Find where the given text appears and provide that cell's center as [X, Y] coordinate. 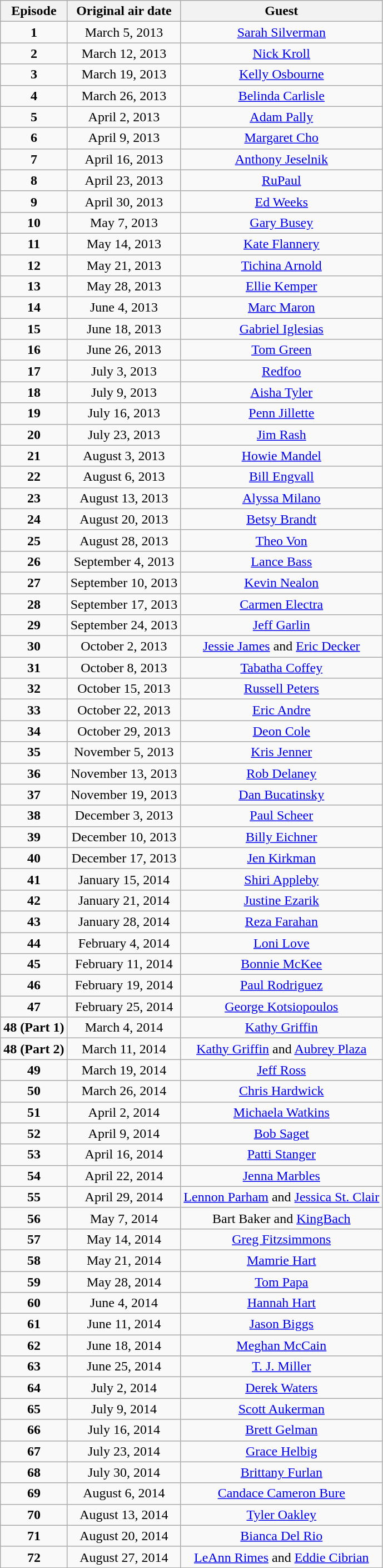
April 9, 2013 [124, 138]
Tyler Oakley [281, 1515]
August 13, 2013 [124, 498]
42 [34, 900]
59 [34, 1281]
32 [34, 689]
February 4, 2014 [124, 943]
May 21, 2014 [124, 1260]
January 28, 2014 [124, 921]
61 [34, 1324]
Kelly Osbourne [281, 75]
3 [34, 75]
23 [34, 498]
39 [34, 837]
48 (Part 1) [34, 1028]
June 18, 2013 [124, 329]
Bart Baker and KingBach [281, 1218]
September 4, 2013 [124, 561]
25 [34, 540]
30 [34, 647]
December 10, 2013 [124, 837]
Alyssa Milano [281, 498]
Bianca Del Rio [281, 1536]
Hannah Hart [281, 1303]
8 [34, 180]
Scott Aukerman [281, 1409]
April 9, 2014 [124, 1133]
Paul Rodriguez [281, 985]
July 23, 2014 [124, 1451]
May 21, 2013 [124, 265]
15 [34, 329]
April 2, 2014 [124, 1112]
46 [34, 985]
49 [34, 1070]
Guest [281, 11]
29 [34, 625]
31 [34, 668]
Jessie James and Eric Decker [281, 647]
9 [34, 201]
Betsy Brandt [281, 519]
41 [34, 879]
Kathy Griffin and Aubrey Plaza [281, 1049]
Belinda Carlisle [281, 96]
Paul Scheer [281, 816]
July 23, 2013 [124, 435]
March 26, 2014 [124, 1091]
Michaela Watkins [281, 1112]
March 26, 2013 [124, 96]
June 11, 2014 [124, 1324]
1 [34, 32]
July 2, 2014 [124, 1388]
40 [34, 858]
Grace Helbig [281, 1451]
28 [34, 604]
May 7, 2013 [124, 223]
Jeff Ross [281, 1070]
October 29, 2013 [124, 731]
26 [34, 561]
Jenna Marbles [281, 1176]
July 16, 2014 [124, 1430]
June 25, 2014 [124, 1367]
Greg Fitzsimmons [281, 1239]
51 [34, 1112]
33 [34, 710]
6 [34, 138]
43 [34, 921]
35 [34, 752]
RuPaul [281, 180]
November 13, 2013 [124, 773]
34 [34, 731]
LeAnn Rimes and Eddie Cibrian [281, 1557]
October 22, 2013 [124, 710]
68 [34, 1472]
Rob Delaney [281, 773]
2 [34, 53]
21 [34, 456]
October 15, 2013 [124, 689]
57 [34, 1239]
5 [34, 117]
4 [34, 96]
65 [34, 1409]
45 [34, 964]
64 [34, 1388]
66 [34, 1430]
May 28, 2014 [124, 1281]
Original air date [124, 11]
September 10, 2013 [124, 583]
Tabatha Coffey [281, 668]
55 [34, 1197]
Lance Bass [281, 561]
Tom Papa [281, 1281]
Loni Love [281, 943]
Kris Jenner [281, 752]
Candace Cameron Bure [281, 1493]
August 20, 2013 [124, 519]
37 [34, 795]
George Kotsiopoulos [281, 1007]
May 14, 2014 [124, 1239]
10 [34, 223]
Russell Peters [281, 689]
August 27, 2014 [124, 1557]
72 [34, 1557]
January 15, 2014 [124, 879]
48 (Part 2) [34, 1049]
54 [34, 1176]
70 [34, 1515]
16 [34, 350]
April 30, 2013 [124, 201]
50 [34, 1091]
47 [34, 1007]
11 [34, 244]
60 [34, 1303]
May 28, 2013 [124, 287]
August 20, 2014 [124, 1536]
April 2, 2013 [124, 117]
March 5, 2013 [124, 32]
Redfoo [281, 371]
February 11, 2014 [124, 964]
53 [34, 1155]
63 [34, 1367]
Aisha Tyler [281, 392]
Gabriel Iglesias [281, 329]
August 6, 2013 [124, 477]
July 30, 2014 [124, 1472]
Brett Gelman [281, 1430]
Mamrie Hart [281, 1260]
69 [34, 1493]
January 21, 2014 [124, 900]
7 [34, 159]
Kathy Griffin [281, 1028]
Kevin Nealon [281, 583]
November 5, 2013 [124, 752]
August 13, 2014 [124, 1515]
T. J. Miller [281, 1367]
Jen Kirkman [281, 858]
June 26, 2013 [124, 350]
19 [34, 413]
Jason Biggs [281, 1324]
Patti Stanger [281, 1155]
August 6, 2014 [124, 1493]
Tom Green [281, 350]
Bob Saget [281, 1133]
Anthony Jeselnik [281, 159]
Dan Bucatinsky [281, 795]
March 12, 2013 [124, 53]
Ellie Kemper [281, 287]
Kate Flannery [281, 244]
Lennon Parham and Jessica St. Clair [281, 1197]
20 [34, 435]
18 [34, 392]
July 3, 2013 [124, 371]
March 19, 2014 [124, 1070]
April 16, 2013 [124, 159]
September 17, 2013 [124, 604]
Jeff Garlin [281, 625]
67 [34, 1451]
July 16, 2013 [124, 413]
71 [34, 1536]
Marc Maron [281, 308]
March 4, 2014 [124, 1028]
Episode [34, 11]
Adam Pally [281, 117]
Bonnie McKee [281, 964]
Brittany Furlan [281, 1472]
October 8, 2013 [124, 668]
Penn Jillette [281, 413]
April 22, 2014 [124, 1176]
October 2, 2013 [124, 647]
Chris Hardwick [281, 1091]
July 9, 2014 [124, 1409]
Sarah Silverman [281, 32]
Bill Engvall [281, 477]
March 19, 2013 [124, 75]
44 [34, 943]
Justine Ezarik [281, 900]
April 29, 2014 [124, 1197]
Meghan McCain [281, 1345]
22 [34, 477]
May 14, 2013 [124, 244]
Theo Von [281, 540]
June 4, 2014 [124, 1303]
13 [34, 287]
Reza Farahan [281, 921]
February 19, 2014 [124, 985]
58 [34, 1260]
August 3, 2013 [124, 456]
Derek Waters [281, 1388]
November 19, 2013 [124, 795]
Shiri Appleby [281, 879]
June 4, 2013 [124, 308]
June 18, 2014 [124, 1345]
Gary Busey [281, 223]
Nick Kroll [281, 53]
September 24, 2013 [124, 625]
Howie Mandel [281, 456]
24 [34, 519]
56 [34, 1218]
Tichina Arnold [281, 265]
Deon Cole [281, 731]
July 9, 2013 [124, 392]
17 [34, 371]
12 [34, 265]
27 [34, 583]
August 28, 2013 [124, 540]
December 17, 2013 [124, 858]
April 23, 2013 [124, 180]
38 [34, 816]
February 25, 2014 [124, 1007]
52 [34, 1133]
Ed Weeks [281, 201]
Carmen Electra [281, 604]
Jim Rash [281, 435]
April 16, 2014 [124, 1155]
62 [34, 1345]
Billy Eichner [281, 837]
December 3, 2013 [124, 816]
Margaret Cho [281, 138]
March 11, 2014 [124, 1049]
Eric Andre [281, 710]
May 7, 2014 [124, 1218]
36 [34, 773]
14 [34, 308]
